Capture the cell that displays the provided text and extract its (X, Y) central coordinate. 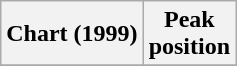
Peakposition (189, 34)
Chart (1999) (72, 34)
